Extract the (X, Y) coordinate from the center of the cell holding the provided text.  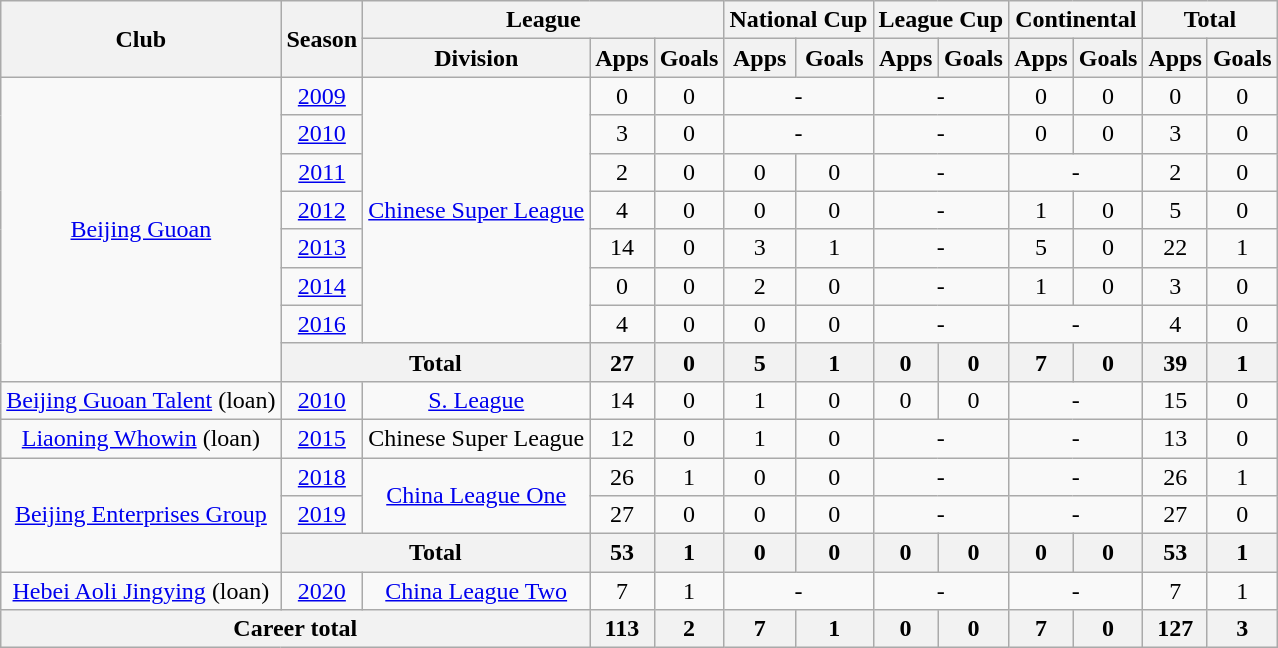
China League One (476, 496)
Beijing Guoan Talent (loan) (141, 400)
Beijing Enterprises Group (141, 515)
2011 (322, 172)
2012 (322, 210)
Continental (1076, 20)
113 (622, 629)
15 (1175, 400)
13 (1175, 438)
League (544, 20)
2014 (322, 286)
2016 (322, 324)
12 (622, 438)
Career total (296, 629)
2009 (322, 96)
127 (1175, 629)
Hebei Aoli Jingying (loan) (141, 591)
Season (322, 39)
China League Two (476, 591)
Liaoning Whowin (loan) (141, 438)
Club (141, 39)
League Cup (941, 20)
Division (476, 58)
S. League (476, 400)
22 (1175, 248)
National Cup (798, 20)
39 (1175, 362)
2019 (322, 515)
2013 (322, 248)
2020 (322, 591)
2018 (322, 477)
Beijing Guoan (141, 229)
2015 (322, 438)
